Search for the cell housing the specified text and yield its [x, y] center coordinate. 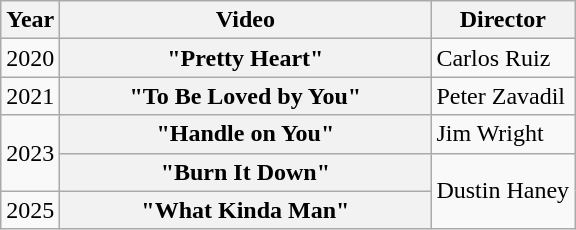
Carlos Ruiz [503, 58]
2021 [30, 96]
"To Be Loved by You" [246, 96]
"Pretty Heart" [246, 58]
Dustin Haney [503, 191]
2020 [30, 58]
Year [30, 20]
Director [503, 20]
Peter Zavadil [503, 96]
Jim Wright [503, 134]
"Handle on You" [246, 134]
2025 [30, 210]
Video [246, 20]
"Burn It Down" [246, 172]
2023 [30, 153]
"What Kinda Man" [246, 210]
